Search for the cell housing the specified text and yield its [X, Y] center coordinate. 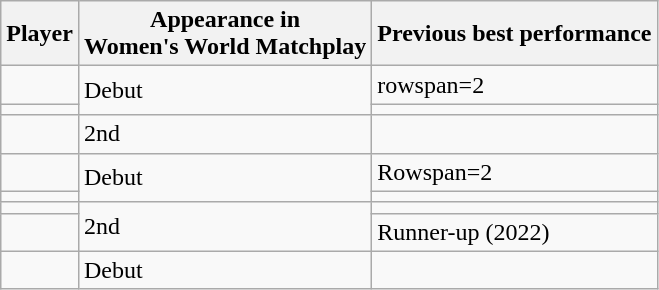
Appearance inWomen's World Matchplay [224, 34]
rowspan=2 [514, 85]
Previous best performance [514, 34]
Rowspan=2 [514, 172]
Runner-up (2022) [514, 232]
Player [40, 34]
